From the cell containing the given text, extract its center point as [x, y] coordinate. 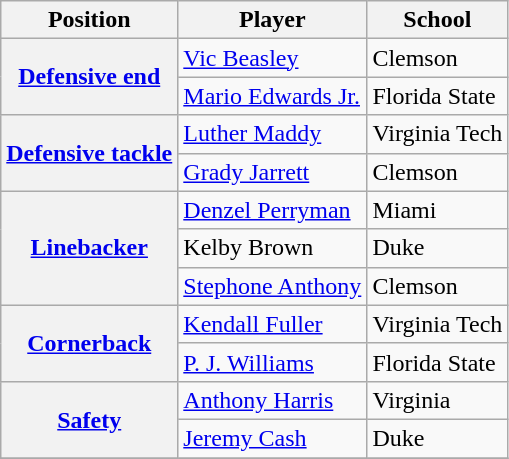
Linebacker [90, 248]
School [438, 20]
Defensive tackle [90, 153]
Vic Beasley [272, 58]
P. J. Williams [272, 362]
Anthony Harris [272, 400]
Kendall Fuller [272, 324]
Mario Edwards Jr. [272, 96]
Safety [90, 419]
Luther Maddy [272, 134]
Defensive end [90, 77]
Cornerback [90, 343]
Denzel Perryman [272, 210]
Virginia [438, 400]
Grady Jarrett [272, 172]
Player [272, 20]
Position [90, 20]
Jeremy Cash [272, 438]
Miami [438, 210]
Stephone Anthony [272, 286]
Kelby Brown [272, 248]
